Return the [X, Y] coordinate for the center point of the cell that contains the specified text.  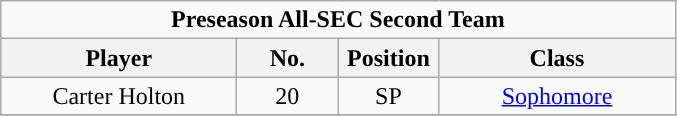
Position [388, 58]
Preseason All-SEC Second Team [338, 20]
Class [557, 58]
No. [288, 58]
Player [119, 58]
Sophomore [557, 96]
Carter Holton [119, 96]
SP [388, 96]
20 [288, 96]
